Pinpoint the cell where the given text exists, returning its [X, Y] midpoint coordinate. 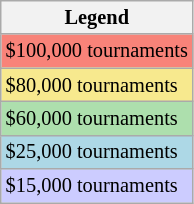
$15,000 tournaments [97, 186]
$60,000 tournaments [97, 118]
$100,000 tournaments [97, 51]
$80,000 tournaments [97, 85]
$25,000 tournaments [97, 152]
Legend [97, 17]
